Find where the given text appears and provide that cell's center as [x, y] coordinate. 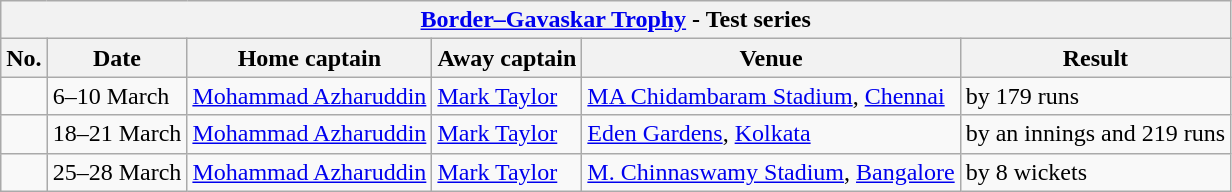
M. Chinnaswamy Stadium, Bangalore [771, 172]
by an innings and 219 runs [1095, 134]
6–10 March [117, 96]
by 8 wickets [1095, 172]
Result [1095, 58]
Border–Gavaskar Trophy - Test series [616, 20]
No. [24, 58]
18–21 March [117, 134]
Away captain [507, 58]
MA Chidambaram Stadium, Chennai [771, 96]
Home captain [310, 58]
Venue [771, 58]
Eden Gardens, Kolkata [771, 134]
Date [117, 58]
by 179 runs [1095, 96]
25–28 March [117, 172]
